Output the [X, Y] coordinate of the center of the cell containing the given text.  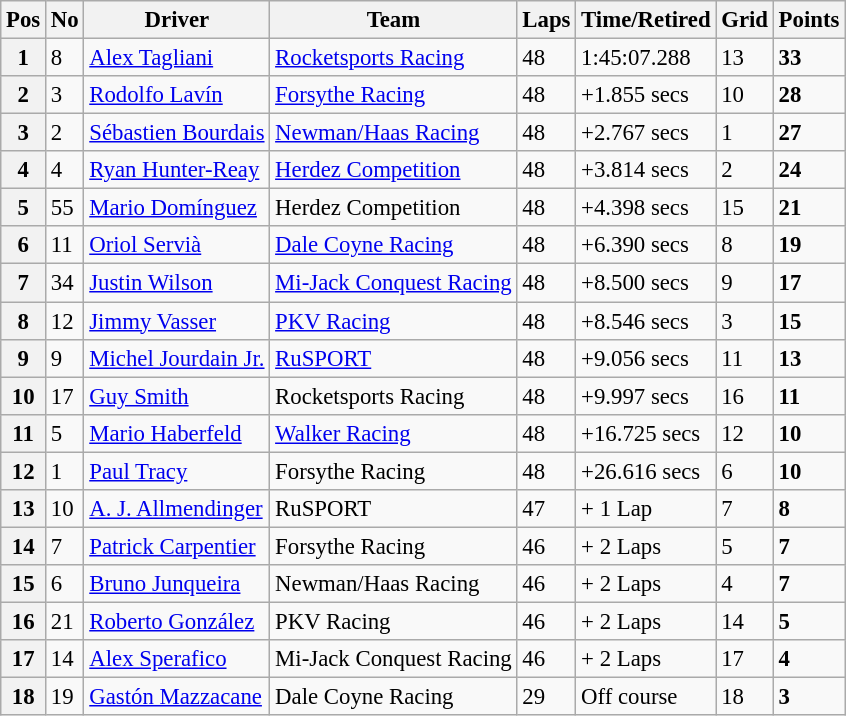
Time/Retired [646, 20]
Mario Haberfeld [177, 433]
Laps [546, 20]
Alex Sperafico [177, 659]
33 [808, 58]
1:45:07.288 [646, 58]
Bruno Junqueira [177, 584]
Alex Tagliani [177, 58]
Pos [24, 20]
27 [808, 133]
55 [65, 208]
Mario Domínguez [177, 208]
+9.997 secs [646, 396]
34 [65, 283]
+1.855 secs [646, 95]
+26.616 secs [646, 471]
Patrick Carpentier [177, 546]
Guy Smith [177, 396]
No [65, 20]
+8.500 secs [646, 283]
Roberto González [177, 621]
24 [808, 170]
+3.814 secs [646, 170]
Justin Wilson [177, 283]
+6.390 secs [646, 245]
A. J. Allmendinger [177, 509]
47 [546, 509]
29 [546, 697]
Oriol Servià [177, 245]
Ryan Hunter-Reay [177, 170]
Jimmy Vasser [177, 321]
Driver [177, 20]
Michel Jourdain Jr. [177, 358]
Grid [744, 20]
Paul Tracy [177, 471]
+2.767 secs [646, 133]
Sébastien Bourdais [177, 133]
Points [808, 20]
Rodolfo Lavín [177, 95]
Walker Racing [394, 433]
Gastón Mazzacane [177, 697]
+4.398 secs [646, 208]
28 [808, 95]
+9.056 secs [646, 358]
Off course [646, 697]
+16.725 secs [646, 433]
Team [394, 20]
+ 1 Lap [646, 509]
+8.546 secs [646, 321]
